Identify which cell holds the provided text, then report its [x, y] central coordinate. 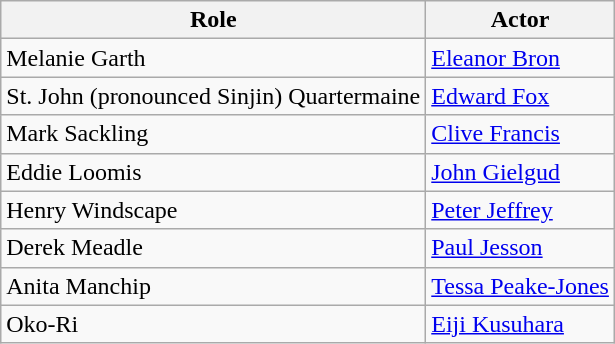
Tessa Peake-Jones [520, 286]
Eddie Loomis [214, 172]
Role [214, 20]
Anita Manchip [214, 286]
Paul Jesson [520, 248]
St. John (pronounced Sinjin) Quartermaine [214, 96]
Clive Francis [520, 134]
Actor [520, 20]
Peter Jeffrey [520, 210]
Edward Fox [520, 96]
Eiji Kusuhara [520, 324]
Henry Windscape [214, 210]
Melanie Garth [214, 58]
Eleanor Bron [520, 58]
Derek Meadle [214, 248]
John Gielgud [520, 172]
Oko-Ri [214, 324]
Mark Sackling [214, 134]
